Locate the cell with the specified text and output its [x, y] center coordinate. 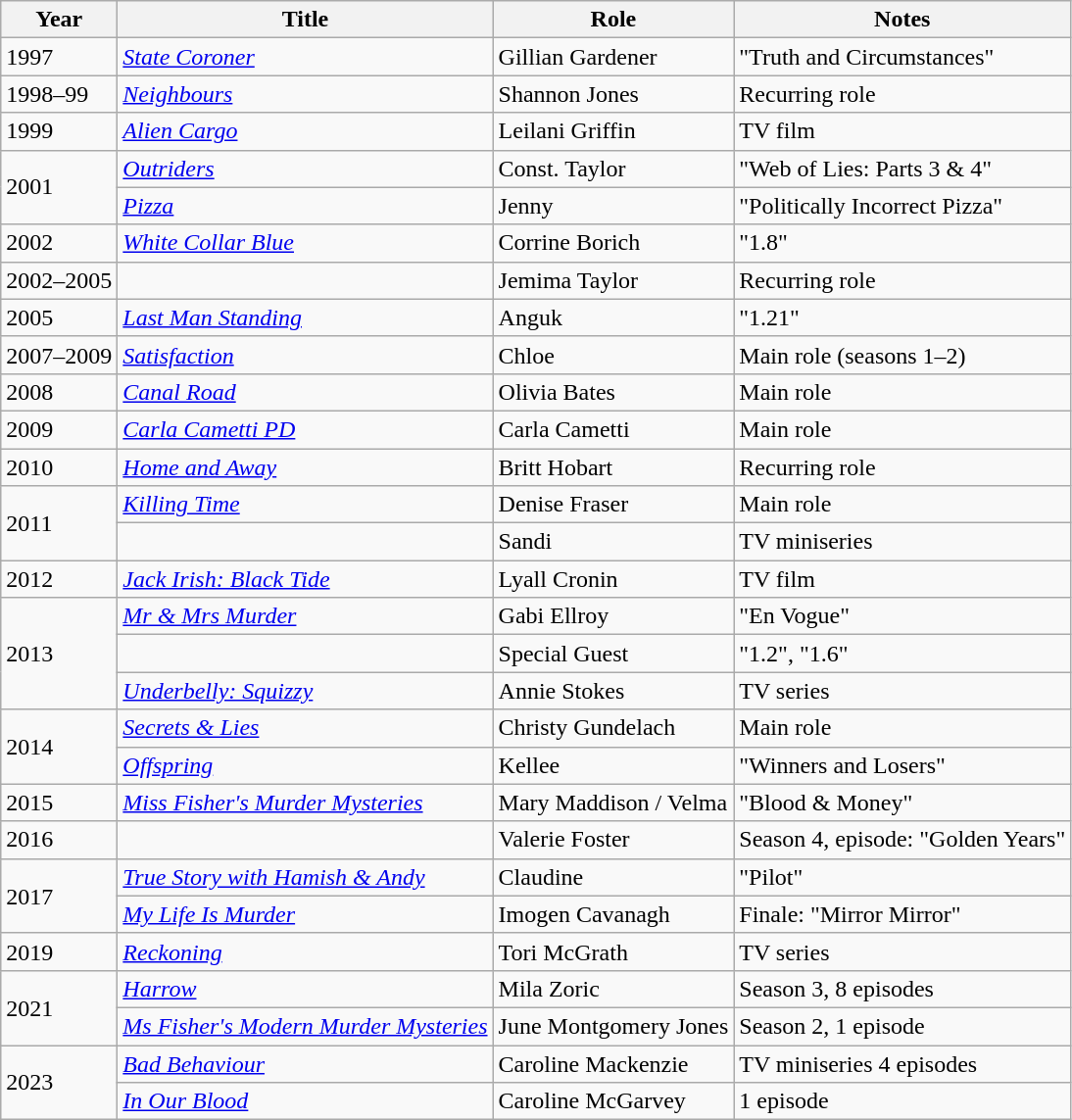
Killing Time [306, 505]
Tori McGrath [613, 951]
Mary Maddison / Velma [613, 803]
2007–2009 [59, 355]
Jemima Taylor [613, 280]
2023 [59, 1082]
State Coroner [306, 57]
Season 4, episode: "Golden Years" [902, 840]
1 episode [902, 1101]
"Winners and Losers" [902, 765]
Shannon Jones [613, 94]
Last Man Standing [306, 317]
Finale: "Mirror Mirror" [902, 914]
Bad Behaviour [306, 1063]
1997 [59, 57]
Canal Road [306, 392]
Notes [902, 20]
Corrine Borich [613, 243]
2002 [59, 243]
Season 2, 1 episode [902, 1026]
2011 [59, 523]
2005 [59, 317]
Secrets & Lies [306, 728]
Pizza [306, 206]
Satisfaction [306, 355]
"En Vogue" [902, 616]
True Story with Hamish & Andy [306, 877]
2021 [59, 1007]
Miss Fisher's Murder Mysteries [306, 803]
Home and Away [306, 467]
"Web of Lies: Parts 3 & 4" [902, 169]
Imogen Cavanagh [613, 914]
2013 [59, 654]
Special Guest [613, 654]
TV miniseries [902, 542]
Const. Taylor [613, 169]
Season 3, 8 episodes [902, 989]
Jack Irish: Black Tide [306, 579]
2016 [59, 840]
1999 [59, 131]
Mila Zoric [613, 989]
Mr & Mrs Murder [306, 616]
White Collar Blue [306, 243]
"1.8" [902, 243]
Leilani Griffin [613, 131]
Valerie Foster [613, 840]
Outriders [306, 169]
Ms Fisher's Modern Murder Mysteries [306, 1026]
2008 [59, 392]
Reckoning [306, 951]
In Our Blood [306, 1101]
Carla Cametti [613, 429]
2017 [59, 896]
2012 [59, 579]
2009 [59, 429]
2001 [59, 187]
Claudine [613, 877]
Year [59, 20]
Main role (seasons 1–2) [902, 355]
Carla Cametti PD [306, 429]
Offspring [306, 765]
2019 [59, 951]
TV miniseries 4 episodes [902, 1063]
"Pilot" [902, 877]
Alien Cargo [306, 131]
"Truth and Circumstances" [902, 57]
Harrow [306, 989]
Kellee [613, 765]
Chloe [613, 355]
Lyall Cronin [613, 579]
Britt Hobart [613, 467]
Olivia Bates [613, 392]
Denise Fraser [613, 505]
"Politically Incorrect Pizza" [902, 206]
"Blood & Money" [902, 803]
My Life Is Murder [306, 914]
"1.21" [902, 317]
Christy Gundelach [613, 728]
Role [613, 20]
Caroline McGarvey [613, 1101]
1998–99 [59, 94]
Annie Stokes [613, 691]
2002–2005 [59, 280]
Underbelly: Squizzy [306, 691]
June Montgomery Jones [613, 1026]
Gillian Gardener [613, 57]
2015 [59, 803]
2010 [59, 467]
Jenny [613, 206]
Gabi Ellroy [613, 616]
Title [306, 20]
Caroline Mackenzie [613, 1063]
Anguk [613, 317]
2014 [59, 747]
Sandi [613, 542]
Neighbours [306, 94]
"1.2", "1.6" [902, 654]
